For the text-containing cell, return its midpoint in [X, Y] coordinate format. 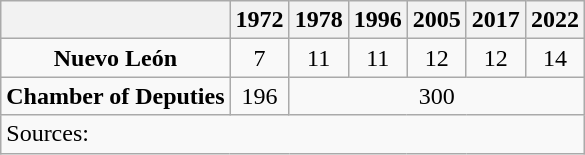
Sources: [293, 134]
1972 [260, 20]
14 [554, 58]
300 [436, 96]
2022 [554, 20]
Chamber of Deputies [116, 96]
196 [260, 96]
2005 [436, 20]
2017 [496, 20]
1978 [318, 20]
Nuevo León [116, 58]
1996 [378, 20]
7 [260, 58]
